Provide the (X, Y) coordinate of the cell's center where the given text is located.  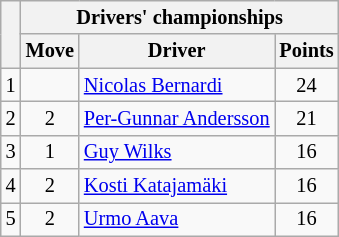
5 (11, 219)
24 (307, 85)
Points (307, 51)
Per-Gunnar Andersson (177, 118)
4 (11, 186)
Guy Wilks (177, 152)
Nicolas Bernardi (177, 85)
Drivers' championships (180, 17)
Driver (177, 51)
Urmo Aava (177, 219)
21 (307, 118)
Move (50, 51)
Kosti Katajamäki (177, 186)
3 (11, 152)
